From the cell containing the given text, extract its center point as (x, y) coordinate. 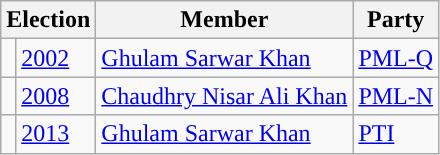
PTI (396, 134)
Member (224, 20)
PML-N (396, 96)
Election (48, 20)
Chaudhry Nisar Ali Khan (224, 96)
2002 (56, 58)
2013 (56, 134)
PML-Q (396, 58)
Party (396, 20)
2008 (56, 96)
